Return [X, Y] of the center of cell containing provided text 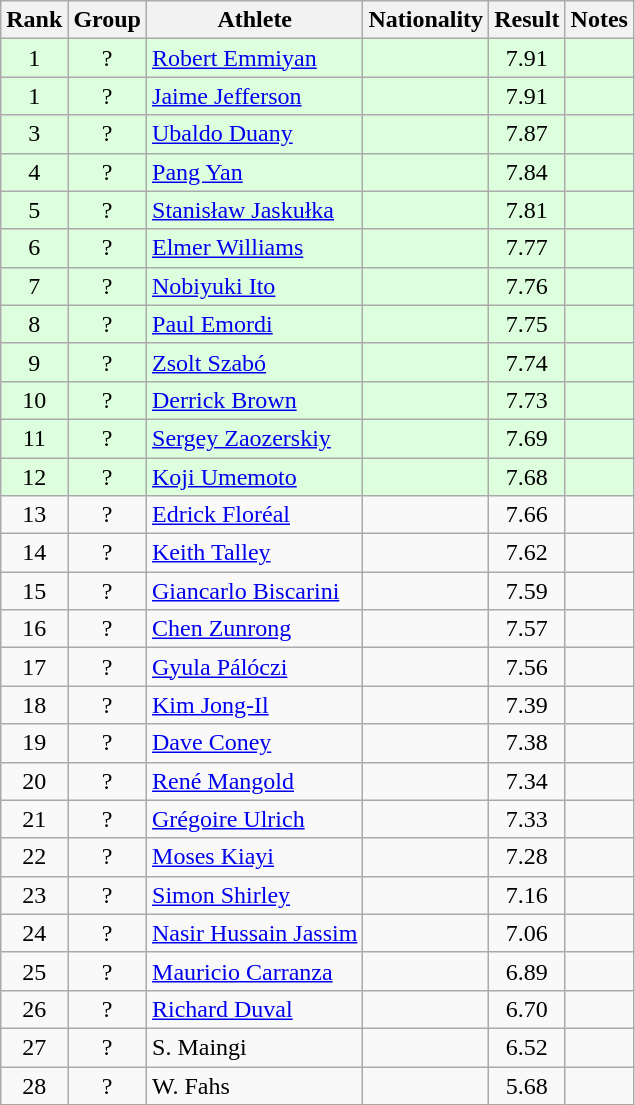
5.68 [527, 1085]
Richard Duval [255, 1009]
Simon Shirley [255, 895]
Notes [599, 20]
Nobiyuki Ito [255, 286]
W. Fahs [255, 1085]
6 [34, 248]
Sergey Zaozerskiy [255, 438]
7.16 [527, 895]
Koji Umemoto [255, 477]
Dave Coney [255, 743]
25 [34, 971]
3 [34, 134]
23 [34, 895]
6.70 [527, 1009]
26 [34, 1009]
28 [34, 1085]
Gyula Pálóczi [255, 667]
7.73 [527, 400]
8 [34, 324]
Ubaldo Duany [255, 134]
Group [108, 20]
Keith Talley [255, 553]
Rank [34, 20]
7.62 [527, 553]
16 [34, 629]
20 [34, 781]
Paul Emordi [255, 324]
6.89 [527, 971]
13 [34, 515]
22 [34, 857]
7.66 [527, 515]
Elmer Williams [255, 248]
7.69 [527, 438]
Edrick Floréal [255, 515]
Chen Zunrong [255, 629]
12 [34, 477]
Nationality [426, 20]
7.33 [527, 819]
Pang Yan [255, 172]
Nasir Hussain Jassim [255, 933]
Mauricio Carranza [255, 971]
5 [34, 210]
Jaime Jefferson [255, 96]
7.77 [527, 248]
7.76 [527, 286]
17 [34, 667]
Result [527, 20]
Zsolt Szabó [255, 362]
19 [34, 743]
4 [34, 172]
7.74 [527, 362]
6.52 [527, 1047]
7.28 [527, 857]
18 [34, 705]
21 [34, 819]
7.59 [527, 591]
Athlete [255, 20]
7.68 [527, 477]
René Mangold [255, 781]
Kim Jong-Il [255, 705]
Robert Emmiyan [255, 58]
9 [34, 362]
S. Maingi [255, 1047]
7.56 [527, 667]
11 [34, 438]
7.57 [527, 629]
7 [34, 286]
14 [34, 553]
7.75 [527, 324]
7.06 [527, 933]
7.39 [527, 705]
7.81 [527, 210]
Grégoire Ulrich [255, 819]
7.84 [527, 172]
27 [34, 1047]
7.38 [527, 743]
15 [34, 591]
7.87 [527, 134]
24 [34, 933]
Stanisław Jaskułka [255, 210]
7.34 [527, 781]
10 [34, 400]
Giancarlo Biscarini [255, 591]
Moses Kiayi [255, 857]
Derrick Brown [255, 400]
